Detect which cell encompasses the target text, then output its [X, Y] center coordinate. 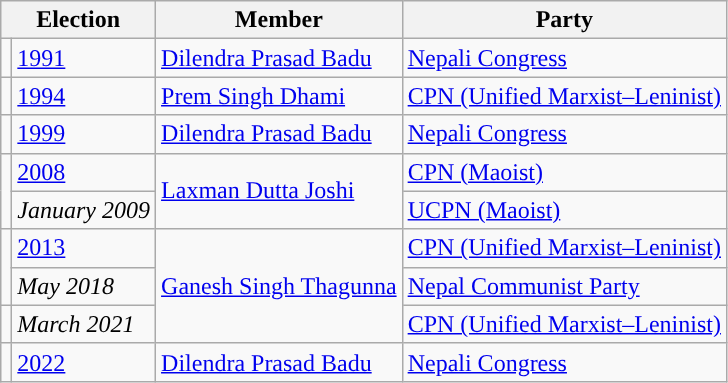
Election [78, 20]
Party [564, 20]
May 2018 [84, 286]
2008 [84, 172]
1991 [84, 58]
CPN (Maoist) [564, 172]
Member [280, 20]
Ganesh Singh Thagunna [280, 286]
Prem Singh Dhami [280, 96]
UCPN (Maoist) [564, 210]
1999 [84, 134]
March 2021 [84, 324]
2013 [84, 248]
Nepal Communist Party [564, 286]
1994 [84, 96]
January 2009 [84, 210]
2022 [84, 362]
Laxman Dutta Joshi [280, 191]
